Output the (x, y) coordinate of the center of the cell containing the given text.  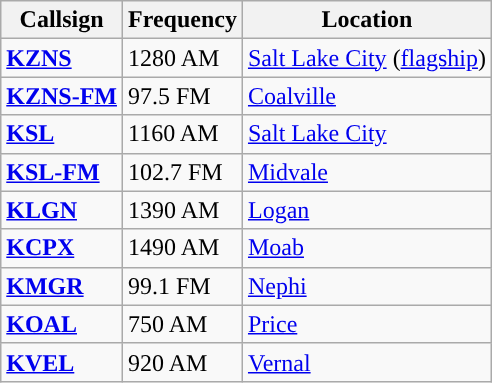
KOAL (62, 324)
102.7 FM (182, 172)
1280 AM (182, 58)
1490 AM (182, 248)
Coalville (366, 96)
Frequency (182, 20)
920 AM (182, 362)
Midvale (366, 172)
KZNS-FM (62, 96)
Salt Lake City (flagship) (366, 58)
Price (366, 324)
1390 AM (182, 210)
Nephi (366, 286)
KVEL (62, 362)
KSL (62, 134)
Logan (366, 210)
KLGN (62, 210)
Salt Lake City (366, 134)
97.5 FM (182, 96)
1160 AM (182, 134)
KSL-FM (62, 172)
Location (366, 20)
KCPX (62, 248)
99.1 FM (182, 286)
750 AM (182, 324)
KZNS (62, 58)
KMGR (62, 286)
Vernal (366, 362)
Callsign (62, 20)
Moab (366, 248)
